Identify which cell holds the provided text, then report its (x, y) central coordinate. 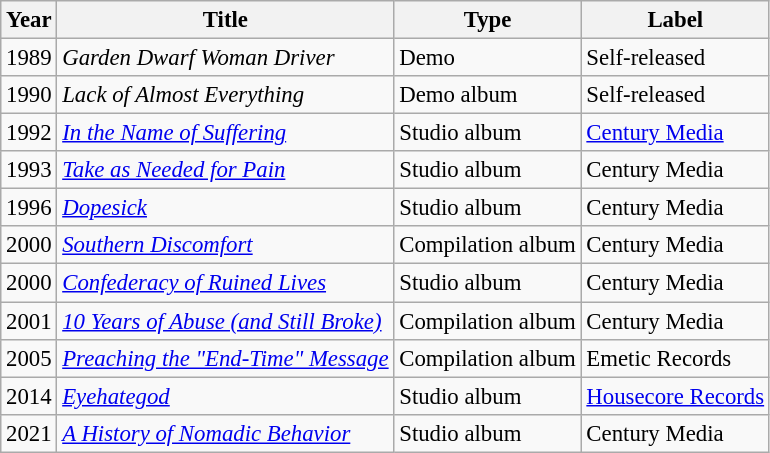
Preaching the "End-Time" Message (226, 358)
1993 (29, 170)
Garden Dwarf Woman Driver (226, 58)
A History of Nomadic Behavior (226, 433)
Confederacy of Ruined Lives (226, 283)
Year (29, 20)
Title (226, 20)
1996 (29, 208)
Lack of Almost Everything (226, 95)
Housecore Records (675, 396)
Demo album (488, 95)
2005 (29, 358)
2001 (29, 321)
2014 (29, 396)
Type (488, 20)
2021 (29, 433)
Demo (488, 58)
10 Years of Abuse (and Still Broke) (226, 321)
Dopesick (226, 208)
Southern Discomfort (226, 245)
1990 (29, 95)
Take as Needed for Pain (226, 170)
In the Name of Suffering (226, 133)
Label (675, 20)
Emetic Records (675, 358)
1989 (29, 58)
Eyehategod (226, 396)
1992 (29, 133)
